Output the (X, Y) coordinate of the center of the cell containing the given text.  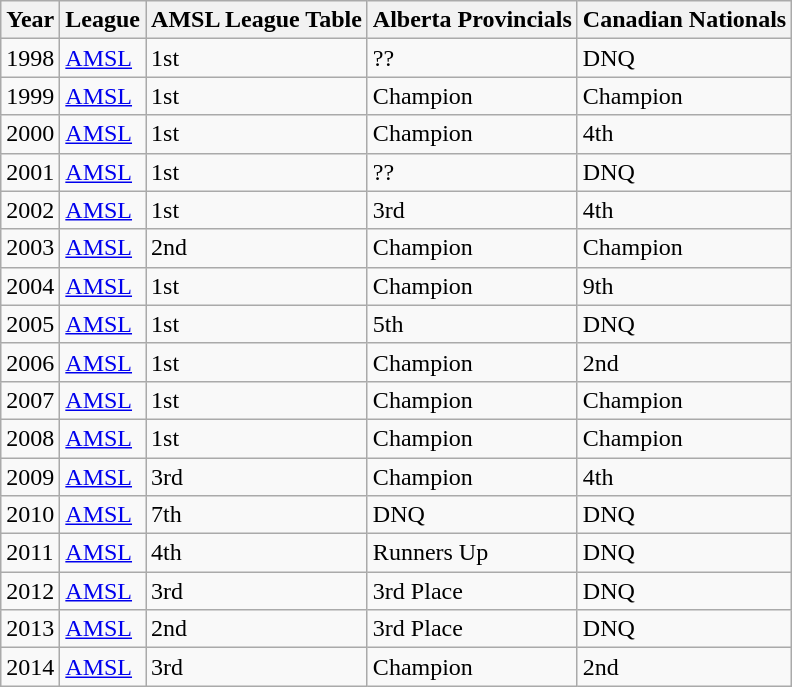
2010 (30, 515)
2008 (30, 438)
2004 (30, 286)
2001 (30, 172)
2011 (30, 553)
2000 (30, 134)
2006 (30, 362)
2002 (30, 210)
7th (257, 515)
2007 (30, 400)
5th (472, 324)
Year (30, 20)
9th (684, 286)
1998 (30, 58)
2013 (30, 629)
1999 (30, 96)
2012 (30, 591)
2009 (30, 477)
Runners Up (472, 553)
2014 (30, 667)
2003 (30, 248)
AMSL League Table (257, 20)
League (103, 20)
Canadian Nationals (684, 20)
2005 (30, 324)
Alberta Provincials (472, 20)
